Output the [X, Y] coordinate of the center of the cell containing the given text.  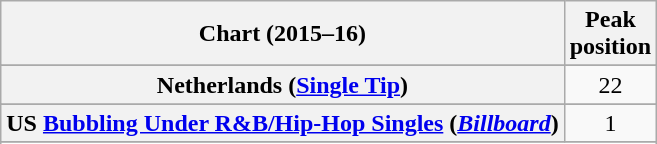
US Bubbling Under R&B/Hip-Hop Singles (Billboard) [282, 123]
Chart (2015–16) [282, 34]
Netherlands (Single Tip) [282, 85]
1 [610, 123]
22 [610, 85]
Peakposition [610, 34]
